Pinpoint the cell where the given text exists, returning its [X, Y] midpoint coordinate. 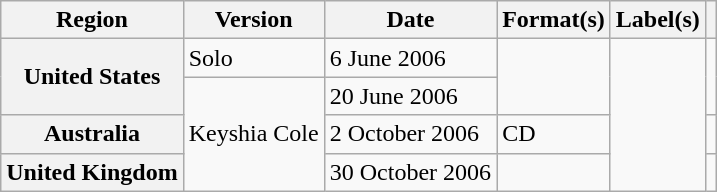
Solo [254, 58]
2 October 2006 [410, 134]
CD [554, 134]
Format(s) [554, 20]
30 October 2006 [410, 172]
Region [92, 20]
Label(s) [658, 20]
Australia [92, 134]
Version [254, 20]
Keyshia Cole [254, 134]
United States [92, 77]
6 June 2006 [410, 58]
United Kingdom [92, 172]
Date [410, 20]
20 June 2006 [410, 96]
